Provide the [x, y] coordinate of the cell's center where the given text is located.  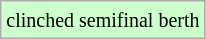
clinched semifinal berth [103, 20]
